Scan for the cell matching the given text and deliver its [X, Y] coordinate at center. 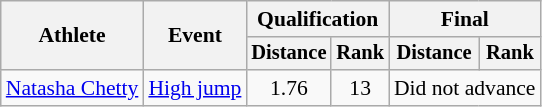
1.76 [288, 88]
Did not advance [465, 88]
Final [465, 19]
Qualification [317, 19]
Event [194, 36]
High jump [194, 88]
Athlete [72, 36]
Natasha Chetty [72, 88]
13 [360, 88]
